Provide the [X, Y] coordinate of the cell's center where the given text is located.  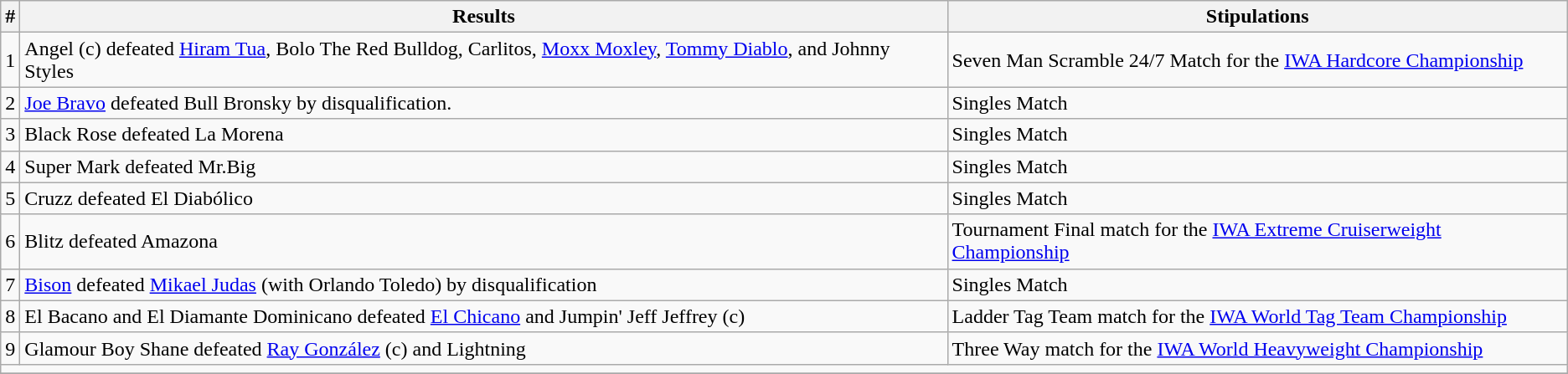
Bison defeated Mikael Judas (with Orlando Toledo) by disqualification [484, 284]
Stipulations [1257, 17]
Ladder Tag Team match for the IWA World Tag Team Championship [1257, 316]
9 [10, 348]
7 [10, 284]
2 [10, 103]
Cruzz defeated El Diabólico [484, 198]
# [10, 17]
4 [10, 167]
3 [10, 135]
El Bacano and El Diamante Dominicano defeated El Chicano and Jumpin' Jeff Jeffrey (c) [484, 316]
8 [10, 316]
Results [484, 17]
6 [10, 241]
Glamour Boy Shane defeated Ray González (c) and Lightning [484, 348]
Super Mark defeated Mr.Big [484, 167]
Three Way match for the IWA World Heavyweight Championship [1257, 348]
Joe Bravo defeated Bull Bronsky by disqualification. [484, 103]
1 [10, 60]
Tournament Final match for the IWA Extreme Cruiserweight Championship [1257, 241]
Blitz defeated Amazona [484, 241]
Seven Man Scramble 24/7 Match for the IWA Hardcore Championship [1257, 60]
Angel (c) defeated Hiram Tua, Bolo The Red Bulldog, Carlitos, Moxx Moxley, Tommy Diablo, and Johnny Styles [484, 60]
Black Rose defeated La Morena [484, 135]
5 [10, 198]
